Pinpoint the cell where the given text exists, returning its [x, y] midpoint coordinate. 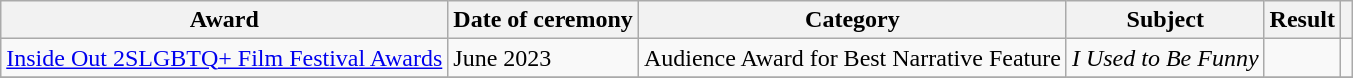
Inside Out 2SLGBTQ+ Film Festival Awards [224, 58]
Category [852, 20]
I Used to Be Funny [1165, 58]
Date of ceremony [544, 20]
June 2023 [544, 58]
Award [224, 20]
Result [1302, 20]
Audience Award for Best Narrative Feature [852, 58]
Subject [1165, 20]
